Pinpoint the cell where the given text exists, returning its (X, Y) midpoint coordinate. 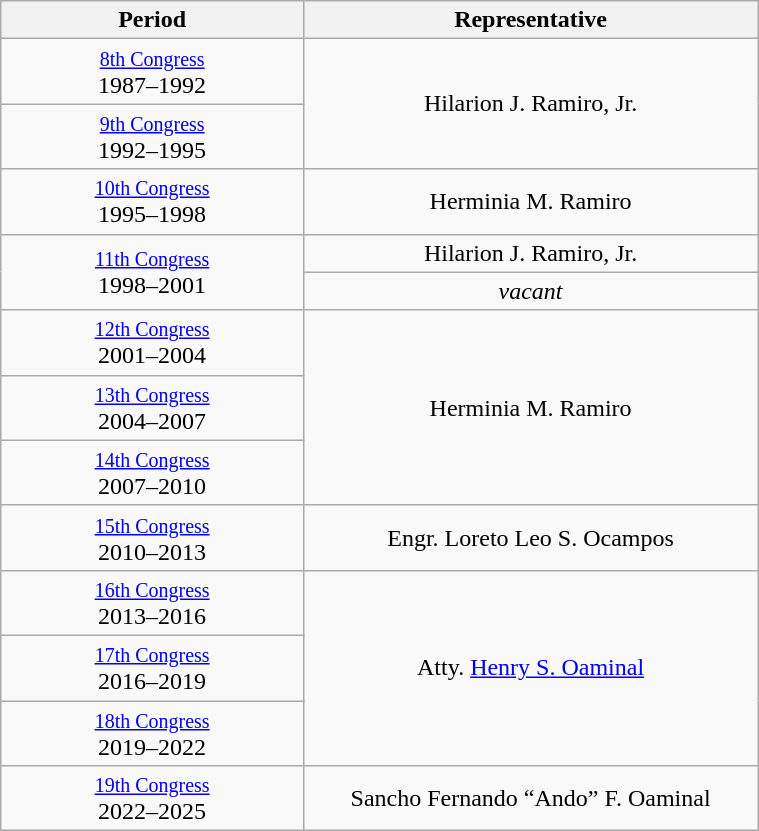
Sancho Fernando “Ando” F. Oaminal (530, 798)
11th Congress1998–2001 (152, 272)
10th Congress1995–1998 (152, 202)
Engr. Loreto Leo S. Ocampos (530, 538)
14th Congress2007–2010 (152, 472)
vacant (530, 291)
15th Congress2010–2013 (152, 538)
16th Congress2013–2016 (152, 602)
12th Congress2001–2004 (152, 342)
8th Congress1987–1992 (152, 72)
Period (152, 20)
Representative (530, 20)
18th Congress2019–2022 (152, 732)
9th Congress1992–1995 (152, 136)
17th Congress2016–2019 (152, 668)
19th Congress2022–2025 (152, 798)
Atty. Henry S. Oaminal (530, 668)
13th Congress2004–2007 (152, 408)
